Find where the given text appears and provide that cell's center as [x, y] coordinate. 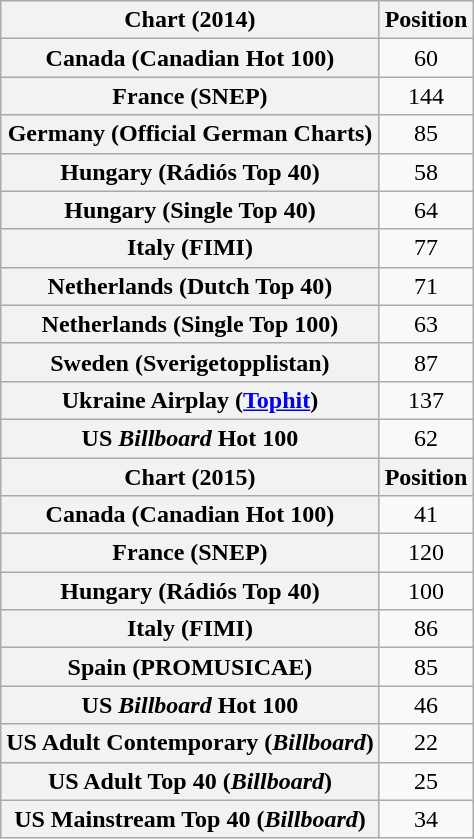
86 [426, 629]
Chart (2015) [190, 477]
144 [426, 96]
22 [426, 743]
100 [426, 591]
46 [426, 705]
77 [426, 248]
US Mainstream Top 40 (Billboard) [190, 819]
71 [426, 286]
120 [426, 553]
58 [426, 172]
US Adult Contemporary (Billboard) [190, 743]
Ukraine Airplay (Tophit) [190, 400]
41 [426, 515]
87 [426, 362]
34 [426, 819]
25 [426, 781]
US Adult Top 40 (Billboard) [190, 781]
Spain (PROMUSICAE) [190, 667]
64 [426, 210]
Germany (Official German Charts) [190, 134]
Hungary (Single Top 40) [190, 210]
Sweden (Sverigetopplistan) [190, 362]
Netherlands (Dutch Top 40) [190, 286]
63 [426, 324]
Netherlands (Single Top 100) [190, 324]
62 [426, 438]
137 [426, 400]
Chart (2014) [190, 20]
60 [426, 58]
